From the cell containing the given text, extract its center point as [x, y] coordinate. 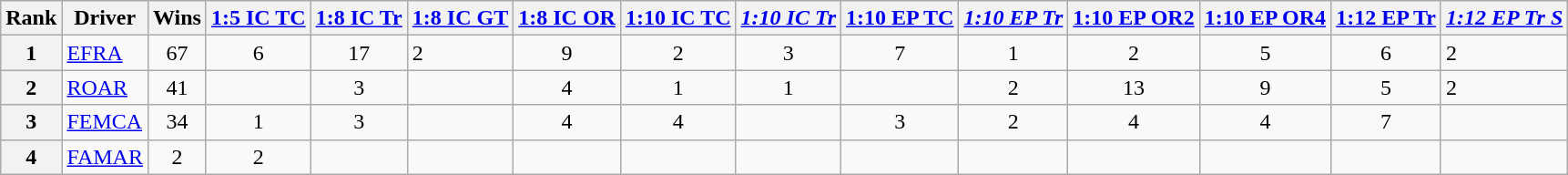
1:10 EP Tr [1013, 18]
1:8 IC Tr [359, 18]
FEMCA [106, 122]
1:10 IC Tr [789, 18]
1:10 EP OR4 [1265, 18]
1:10 EP OR2 [1134, 18]
17 [359, 53]
Wins [177, 18]
1:10 IC TC [677, 18]
1:10 EP TC [900, 18]
67 [177, 53]
1:8 IC GT [460, 18]
34 [177, 122]
EFRA [106, 53]
1:12 EP Tr S [1504, 18]
FAMAR [106, 157]
41 [177, 87]
1:8 IC OR [567, 18]
1:12 EP Tr [1386, 18]
1:5 IC TC [259, 18]
ROAR [106, 87]
Driver [106, 18]
13 [1134, 87]
Rank [31, 18]
